Return the (X, Y) coordinate for the center point of the cell that contains the specified text.  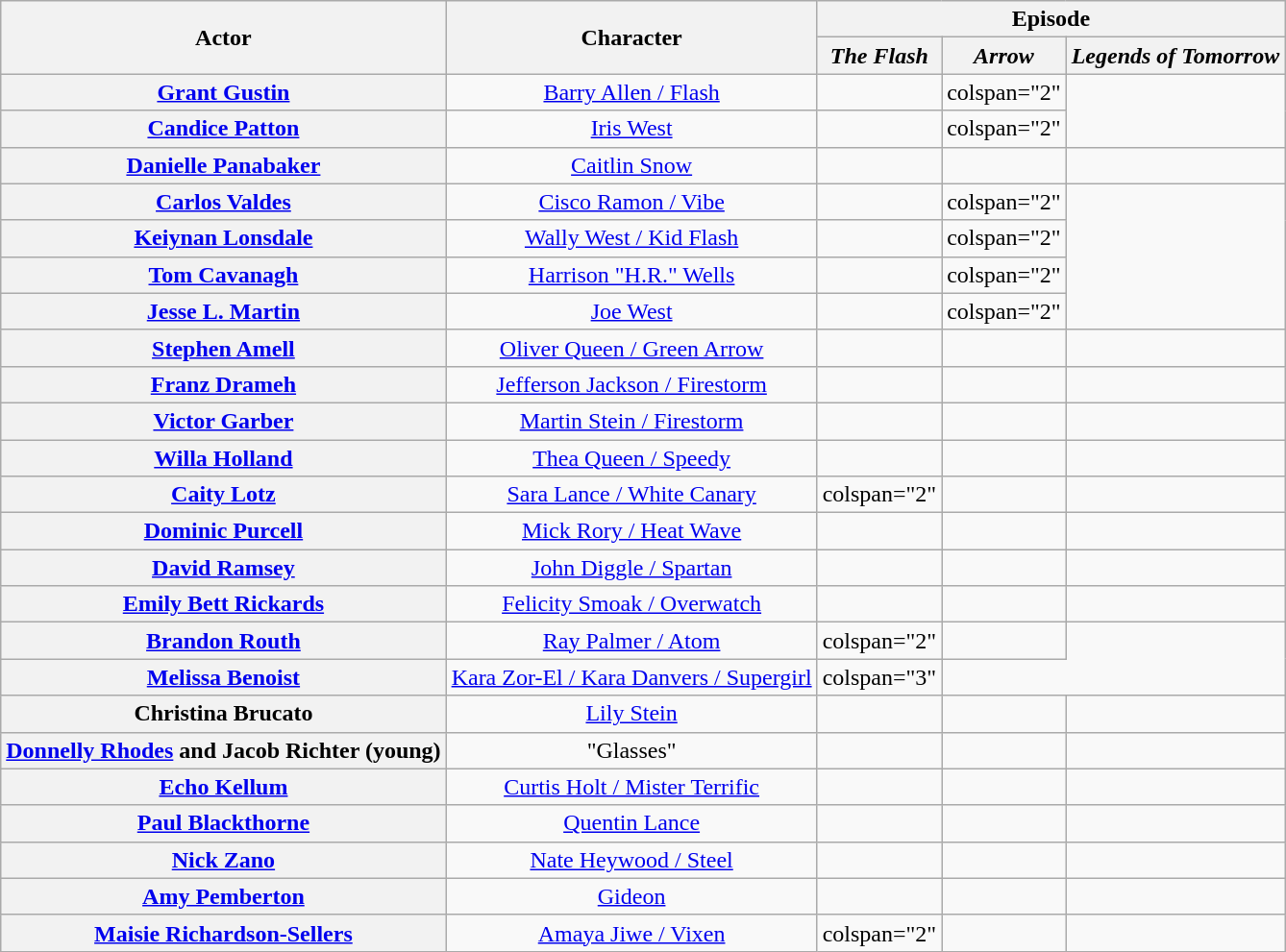
Tom Cavanagh (223, 275)
John Diggle / Spartan (631, 568)
Nick Zano (223, 860)
colspan="3" (879, 677)
Arrow (1004, 56)
Felicity Smoak / Overwatch (631, 604)
Thea Queen / Speedy (631, 458)
Oliver Queen / Green Arrow (631, 348)
Dominic Purcell (223, 531)
Grant Gustin (223, 92)
Candice Patton (223, 129)
Curtis Holt / Mister Terrific (631, 787)
Christina Brucato (223, 714)
Mick Rory / Heat Wave (631, 531)
Gideon (631, 896)
Keiynan Lonsdale (223, 238)
Maisie Richardson-Sellers (223, 933)
Brandon Routh (223, 641)
Paul Blackthorne (223, 823)
Sara Lance / White Canary (631, 495)
Jefferson Jackson / Firestorm (631, 384)
Victor Garber (223, 421)
Melissa Benoist (223, 677)
Franz Drameh (223, 384)
The Flash (879, 56)
Willa Holland (223, 458)
Lily Stein (631, 714)
Martin Stein / Firestorm (631, 421)
David Ramsey (223, 568)
Barry Allen / Flash (631, 92)
"Glasses" (631, 750)
Stephen Amell (223, 348)
Jesse L. Martin (223, 311)
Wally West / Kid Flash (631, 238)
Donnelly Rhodes and Jacob Richter (young) (223, 750)
Legends of Tomorrow (1175, 56)
Quentin Lance (631, 823)
Iris West (631, 129)
Amy Pemberton (223, 896)
Kara Zor-El / Kara Danvers / Supergirl (631, 677)
Cisco Ramon / Vibe (631, 202)
Danielle Panabaker (223, 165)
Caity Lotz (223, 495)
Caitlin Snow (631, 165)
Episode (1051, 19)
Ray Palmer / Atom (631, 641)
Character (631, 37)
Nate Heywood / Steel (631, 860)
Carlos Valdes (223, 202)
Joe West (631, 311)
Emily Bett Rickards (223, 604)
Harrison "H.R." Wells (631, 275)
Actor (223, 37)
Amaya Jiwe / Vixen (631, 933)
Echo Kellum (223, 787)
